Search for the cell housing the specified text and yield its (x, y) center coordinate. 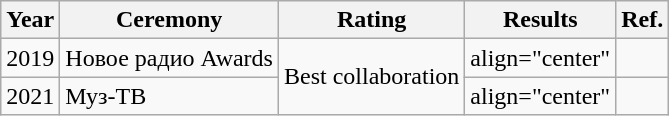
2019 (30, 58)
Rating (371, 20)
Results (540, 20)
Ceremony (170, 20)
Year (30, 20)
Ref. (642, 20)
Best collaboration (371, 77)
Новое радио Awards (170, 58)
2021 (30, 96)
Муз-ТВ (170, 96)
